Locate the cell with the specified text and output its [X, Y] center coordinate. 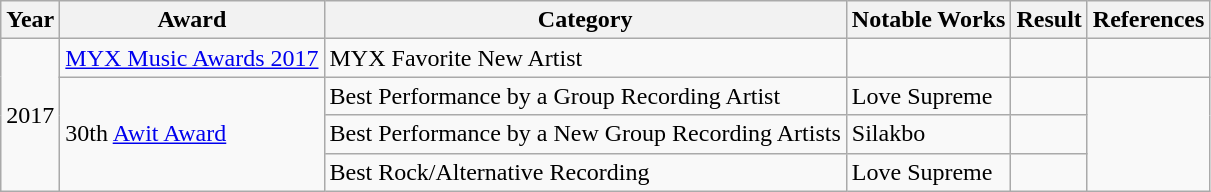
Notable Works [928, 20]
Best Rock/Alternative Recording [585, 172]
Best Performance by a Group Recording Artist [585, 96]
Award [192, 20]
References [1148, 20]
Result [1049, 20]
Category [585, 20]
MYX Music Awards 2017 [192, 58]
2017 [30, 115]
MYX Favorite New Artist [585, 58]
Year [30, 20]
Silakbo [928, 134]
30th Awit Award [192, 134]
Best Performance by a New Group Recording Artists [585, 134]
